Extract the (x, y) coordinate from the center of the cell holding the provided text.  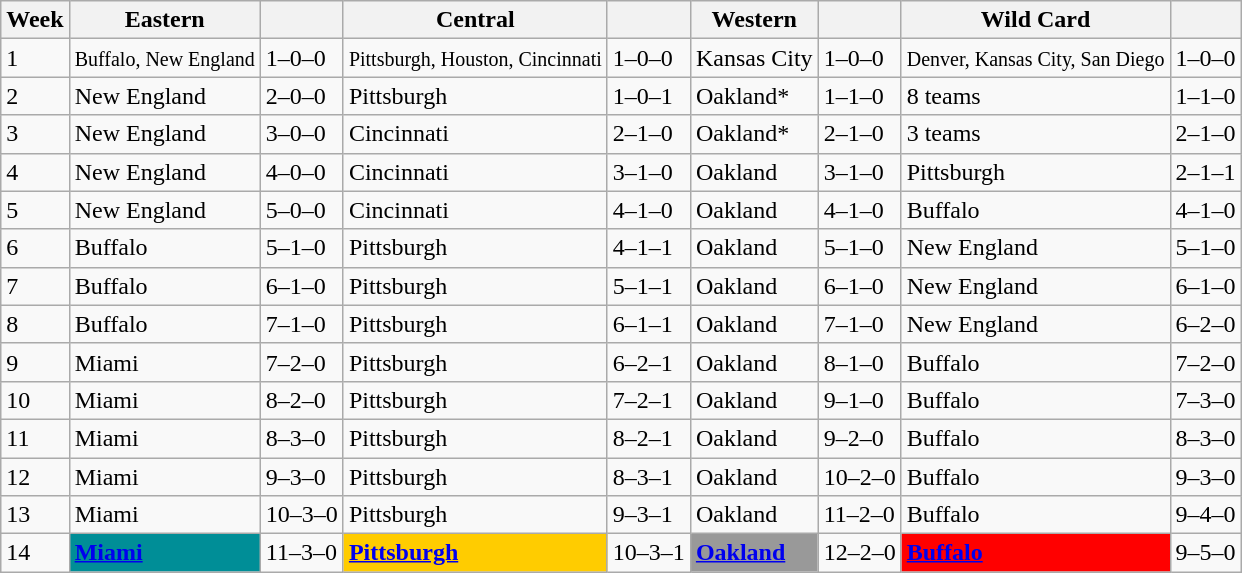
3 teams (1036, 134)
13 (35, 515)
9–1–0 (860, 400)
14 (35, 553)
2 (35, 96)
Week (35, 20)
9–5–0 (1206, 553)
9–2–0 (860, 438)
Denver, Kansas City, San Diego (1036, 58)
5–1–1 (648, 286)
6–2–1 (648, 362)
12 (35, 477)
2–1–1 (1206, 172)
Buffalo, New England (164, 58)
4–1–1 (648, 248)
7 (35, 286)
11–2–0 (860, 515)
9–3–1 (648, 515)
8–1–0 (860, 362)
Wild Card (1036, 20)
6–1–1 (648, 324)
Eastern (164, 20)
Western (754, 20)
4–0–0 (302, 172)
10–3–1 (648, 553)
4 (35, 172)
8–2–0 (302, 400)
6 (35, 248)
Pittsburgh, Houston, Cincinnati (475, 58)
Kansas City (754, 58)
2–0–0 (302, 96)
8–2–1 (648, 438)
8–3–1 (648, 477)
5–0–0 (302, 210)
10 (35, 400)
3–0–0 (302, 134)
1 (35, 58)
7–3–0 (1206, 400)
7–2–1 (648, 400)
6–2–0 (1206, 324)
3 (35, 134)
10–2–0 (860, 477)
8 teams (1036, 96)
9 (35, 362)
8 (35, 324)
12–2–0 (860, 553)
Central (475, 20)
9–4–0 (1206, 515)
1–0–1 (648, 96)
11 (35, 438)
11–3–0 (302, 553)
5 (35, 210)
10–3–0 (302, 515)
